Determine the [X, Y] coordinate at the center of the cell enclosing the given text.  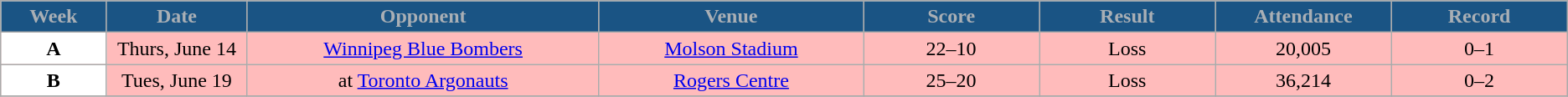
25–20 [952, 80]
at Toronto Argonauts [423, 80]
36,214 [1303, 80]
Attendance [1303, 17]
A [54, 48]
Score [952, 17]
Week [54, 17]
22–10 [952, 48]
20,005 [1303, 48]
Result [1127, 17]
Date [177, 17]
Molson Stadium [730, 48]
Rogers Centre [730, 80]
0–2 [1479, 80]
Opponent [423, 17]
0–1 [1479, 48]
Record [1479, 17]
B [54, 80]
Venue [730, 17]
Tues, June 19 [177, 80]
Winnipeg Blue Bombers [423, 48]
Thurs, June 14 [177, 48]
